Detect which cell encompasses the target text, then output its [x, y] center coordinate. 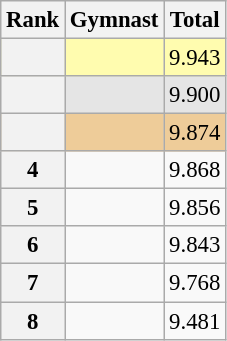
9.856 [195, 208]
Total [195, 20]
9.481 [195, 321]
9.874 [195, 133]
Gymnast [114, 20]
7 [33, 283]
9.900 [195, 95]
Rank [33, 20]
4 [33, 170]
9.868 [195, 170]
9.943 [195, 58]
8 [33, 321]
9.843 [195, 245]
6 [33, 245]
5 [33, 208]
9.768 [195, 283]
